Extract the [X, Y] coordinate from the center of the cell holding the provided text.  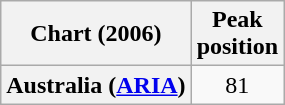
Chart (2006) [96, 34]
81 [237, 85]
Peakposition [237, 34]
Australia (ARIA) [96, 85]
